Provide the [X, Y] coordinate of the cell's center where the given text is located.  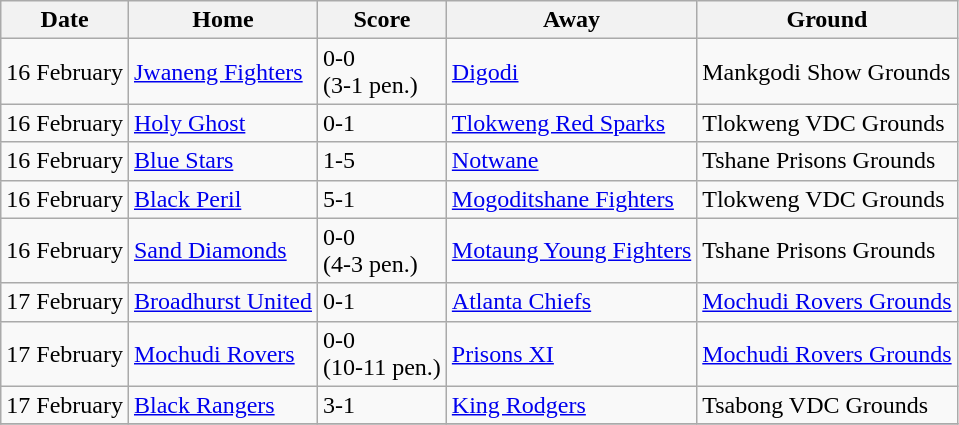
Black Rangers [222, 405]
Tlokweng Red Sparks [571, 123]
0-0(10-11 pen.) [382, 354]
Holy Ghost [222, 123]
King Rodgers [571, 405]
Tsabong VDC Grounds [827, 405]
Date [65, 20]
Broadhurst United [222, 302]
Digodi [571, 72]
Away [571, 20]
Sand Diamonds [222, 250]
0-0(3-1 pen.) [382, 72]
Mankgodi Show Grounds [827, 72]
Notwane [571, 161]
Mochudi Rovers [222, 354]
Jwaneng Fighters [222, 72]
Black Peril [222, 199]
Blue Stars [222, 161]
3-1 [382, 405]
Atlanta Chiefs [571, 302]
Ground [827, 20]
5-1 [382, 199]
Home [222, 20]
0-0(4-3 pen.) [382, 250]
1-5 [382, 161]
Prisons XI [571, 354]
Score [382, 20]
Motaung Young Fighters [571, 250]
Mogoditshane Fighters [571, 199]
